Scan for the cell matching the given text and deliver its (X, Y) coordinate at center. 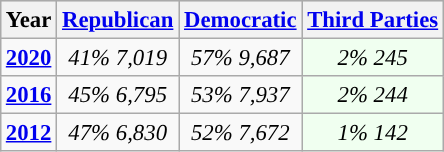
Third Parties (373, 20)
2020 (29, 57)
Year (29, 20)
Republican (118, 20)
47% 6,830 (118, 133)
Democratic (240, 20)
2% 245 (373, 57)
2% 244 (373, 95)
2016 (29, 95)
57% 9,687 (240, 57)
52% 7,672 (240, 133)
53% 7,937 (240, 95)
1% 142 (373, 133)
45% 6,795 (118, 95)
41% 7,019 (118, 57)
2012 (29, 133)
